Find where the given text appears and provide that cell's center as [x, y] coordinate. 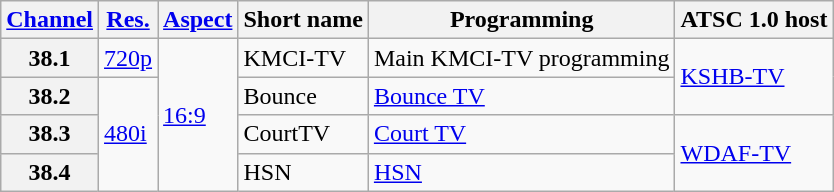
38.1 [50, 58]
Channel [50, 20]
Court TV [522, 134]
Aspect [198, 20]
480i [128, 134]
720p [128, 58]
ATSC 1.0 host [754, 20]
Bounce [303, 96]
KSHB-TV [754, 77]
Programming [522, 20]
CourtTV [303, 134]
WDAF-TV [754, 153]
KMCI-TV [303, 58]
38.4 [50, 172]
16:9 [198, 115]
Bounce TV [522, 96]
Res. [128, 20]
Main KMCI-TV programming [522, 58]
Short name [303, 20]
38.2 [50, 96]
38.3 [50, 134]
